Extract the [x, y] coordinate from the center of the cell holding the provided text.  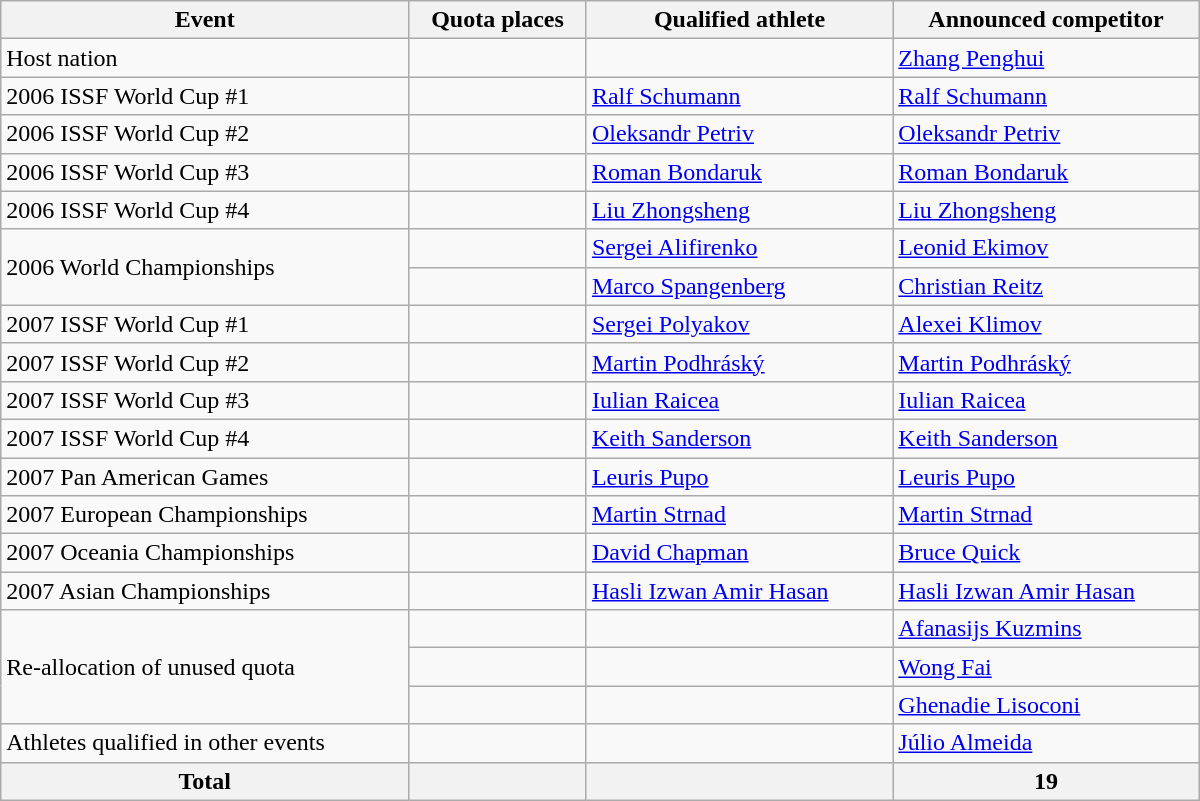
2007 ISSF World Cup #4 [205, 438]
Júlio Almeida [1046, 743]
Quota places [498, 20]
Zhang Penghui [1046, 58]
Sergei Alifirenko [739, 248]
2007 ISSF World Cup #3 [205, 400]
Wong Fai [1046, 667]
2007 ISSF World Cup #2 [205, 362]
2007 Asian Championships [205, 591]
Marco Spangenberg [739, 286]
Announced competitor [1046, 20]
Bruce Quick [1046, 553]
Christian Reitz [1046, 286]
2006 World Championships [205, 267]
David Chapman [739, 553]
2007 European Championships [205, 515]
Leonid Ekimov [1046, 248]
2006 ISSF World Cup #3 [205, 172]
Total [205, 781]
Alexei Klimov [1046, 324]
Host nation [205, 58]
2007 ISSF World Cup #1 [205, 324]
2007 Oceania Championships [205, 553]
2006 ISSF World Cup #2 [205, 134]
Afanasijs Kuzmins [1046, 629]
Qualified athlete [739, 20]
Event [205, 20]
Re-allocation of unused quota [205, 667]
Sergei Polyakov [739, 324]
Athletes qualified in other events [205, 743]
19 [1046, 781]
Ghenadie Lisoconi [1046, 705]
2007 Pan American Games [205, 477]
2006 ISSF World Cup #1 [205, 96]
2006 ISSF World Cup #4 [205, 210]
